Output the (x, y) coordinate of the center of the cell containing the given text.  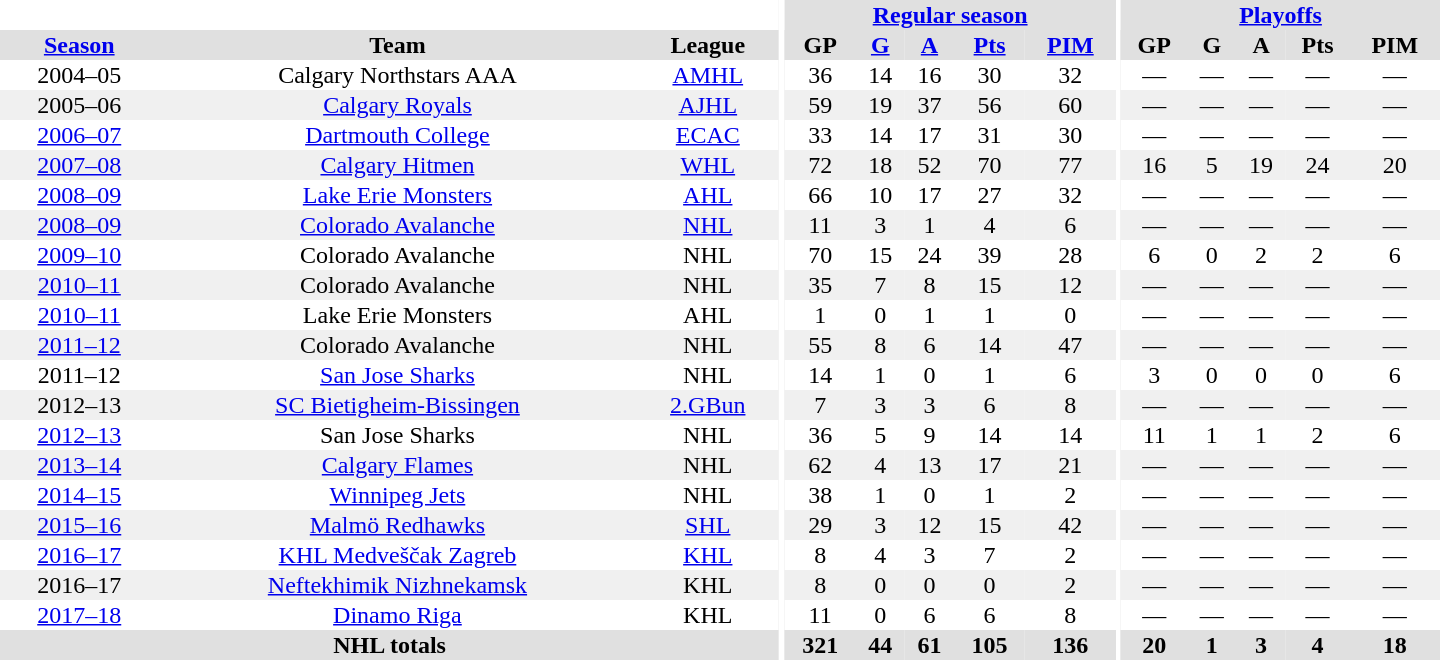
60 (1070, 105)
2015–16 (80, 525)
9 (930, 435)
27 (990, 195)
52 (930, 165)
31 (990, 135)
105 (990, 645)
2013–14 (80, 465)
SC Bietigheim-Bissingen (398, 405)
44 (880, 645)
Playoffs (1280, 15)
61 (930, 645)
2009–10 (80, 255)
League (708, 45)
35 (820, 285)
56 (990, 105)
Dartmouth College (398, 135)
AMHL (708, 75)
Calgary Hitmen (398, 165)
62 (820, 465)
Calgary Flames (398, 465)
SHL (708, 525)
Season (80, 45)
47 (1070, 345)
KHL Medveščak Zagreb (398, 555)
38 (820, 495)
Winnipeg Jets (398, 495)
10 (880, 195)
28 (1070, 255)
21 (1070, 465)
37 (930, 105)
2006–07 (80, 135)
Malmö Redhawks (398, 525)
2004–05 (80, 75)
55 (820, 345)
136 (1070, 645)
Team (398, 45)
Calgary Royals (398, 105)
Calgary Northstars AAA (398, 75)
72 (820, 165)
66 (820, 195)
Neftekhimik Nizhnekamsk (398, 585)
Regular season (950, 15)
29 (820, 525)
13 (930, 465)
Dinamo Riga (398, 615)
321 (820, 645)
2007–08 (80, 165)
2014–15 (80, 495)
42 (1070, 525)
NHL totals (390, 645)
2017–18 (80, 615)
2005–06 (80, 105)
77 (1070, 165)
39 (990, 255)
59 (820, 105)
WHL (708, 165)
33 (820, 135)
2.GBun (708, 405)
AJHL (708, 105)
ECAC (708, 135)
